Find where the given text appears and provide that cell's center as (x, y) coordinate. 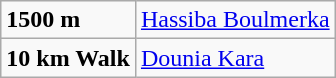
10 km Walk (68, 58)
Dounia Kara (235, 58)
1500 m (68, 20)
Hassiba Boulmerka (235, 20)
